Capture the cell that displays the provided text and extract its [X, Y] central coordinate. 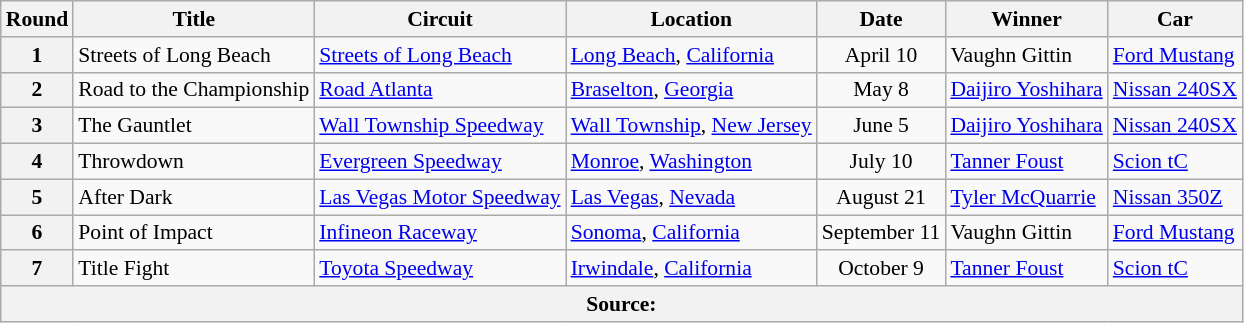
Tyler McQuarrie [1026, 197]
4 [38, 162]
Infineon Raceway [440, 233]
Irwindale, California [692, 269]
Monroe, Washington [692, 162]
Las Vegas, Nevada [692, 197]
August 21 [882, 197]
Evergreen Speedway [440, 162]
Round [38, 19]
Sonoma, California [692, 233]
September 11 [882, 233]
Title Fight [194, 269]
3 [38, 126]
May 8 [882, 90]
Wall Township, New Jersey [692, 126]
6 [38, 233]
April 10 [882, 55]
June 5 [882, 126]
Road to the Championship [194, 90]
Long Beach, California [692, 55]
Braselton, Georgia [692, 90]
Wall Township Speedway [440, 126]
Winner [1026, 19]
2 [38, 90]
Throwdown [194, 162]
Circuit [440, 19]
Source: [622, 304]
1 [38, 55]
5 [38, 197]
October 9 [882, 269]
After Dark [194, 197]
Point of Impact [194, 233]
The Gauntlet [194, 126]
Location [692, 19]
7 [38, 269]
Title [194, 19]
July 10 [882, 162]
Nissan 350Z [1175, 197]
Toyota Speedway [440, 269]
Car [1175, 19]
Las Vegas Motor Speedway [440, 197]
Date [882, 19]
Road Atlanta [440, 90]
